Return [X, Y] of the center of cell containing provided text 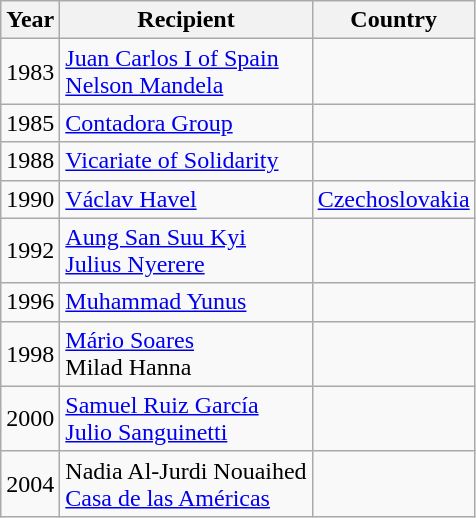
Muhammad Yunus [186, 302]
Czechoslovakia [394, 199]
1998 [30, 354]
1988 [30, 161]
2000 [30, 418]
Country [394, 20]
1983 [30, 72]
1996 [30, 302]
Mário Soares Milad Hanna [186, 354]
Recipient [186, 20]
Juan Carlos I of Spain Nelson Mandela [186, 72]
Václav Havel [186, 199]
2004 [30, 484]
Aung San Suu Kyi Julius Nyerere [186, 250]
1990 [30, 199]
Contadora Group [186, 123]
1985 [30, 123]
Year [30, 20]
Samuel Ruiz García Julio Sanguinetti [186, 418]
1992 [30, 250]
Nadia Al-Jurdi Nouaihed Casa de las Américas [186, 484]
Vicariate of Solidarity [186, 161]
